Locate the cell with the specified text and output its [X, Y] center coordinate. 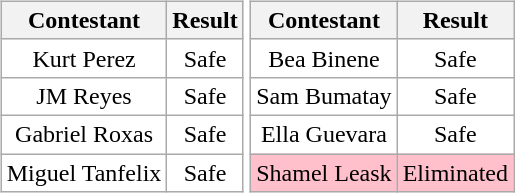
Kurt Perez [84, 58]
Miguel Tanfelix [84, 173]
JM Reyes [84, 96]
Ella Guevara [324, 134]
Sam Bumatay [324, 96]
Bea Binene [324, 58]
Gabriel Roxas [84, 134]
Eliminated [455, 173]
Shamel Leask [324, 173]
